Detect which cell encompasses the target text, then output its (x, y) center coordinate. 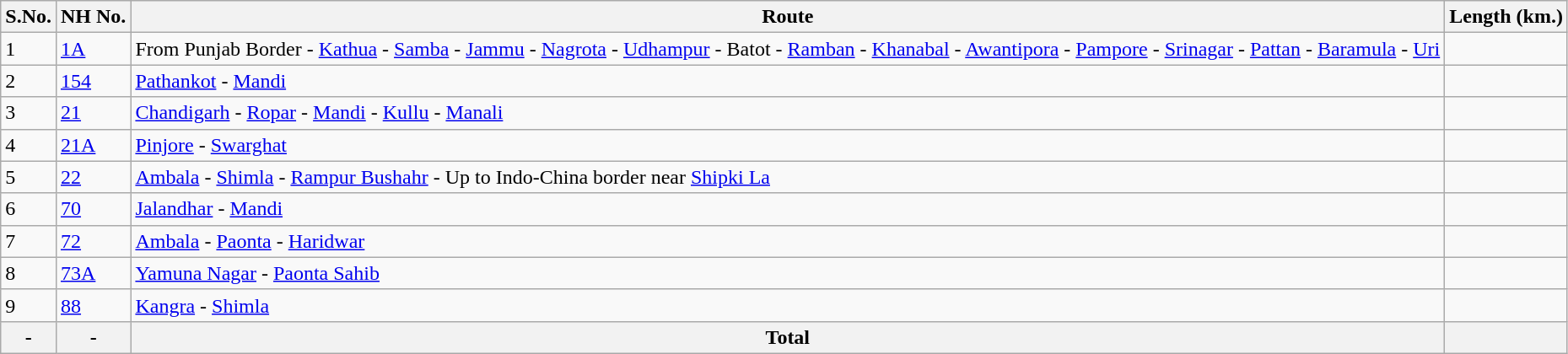
70 (93, 209)
7 (29, 241)
Pinjore - Swarghat (788, 145)
S.No. (29, 17)
Kangra - Shimla (788, 305)
73A (93, 273)
21A (93, 145)
2 (29, 81)
Ambala - Shimla - Rampur Bushahr - Up to Indo-China border near Shipki La (788, 177)
8 (29, 273)
NH No. (93, 17)
4 (29, 145)
1A (93, 49)
Pathankot - Mandi (788, 81)
Total (788, 337)
88 (93, 305)
Length (km.) (1506, 17)
1 (29, 49)
5 (29, 177)
Chandigarh - Ropar - Mandi - Kullu - Manali (788, 113)
21 (93, 113)
9 (29, 305)
72 (93, 241)
Ambala - Paonta - Haridwar (788, 241)
22 (93, 177)
Yamuna Nagar - Paonta Sahib (788, 273)
Route (788, 17)
154 (93, 81)
Jalandhar - Mandi (788, 209)
3 (29, 113)
6 (29, 209)
